Search for the cell housing the specified text and yield its (X, Y) center coordinate. 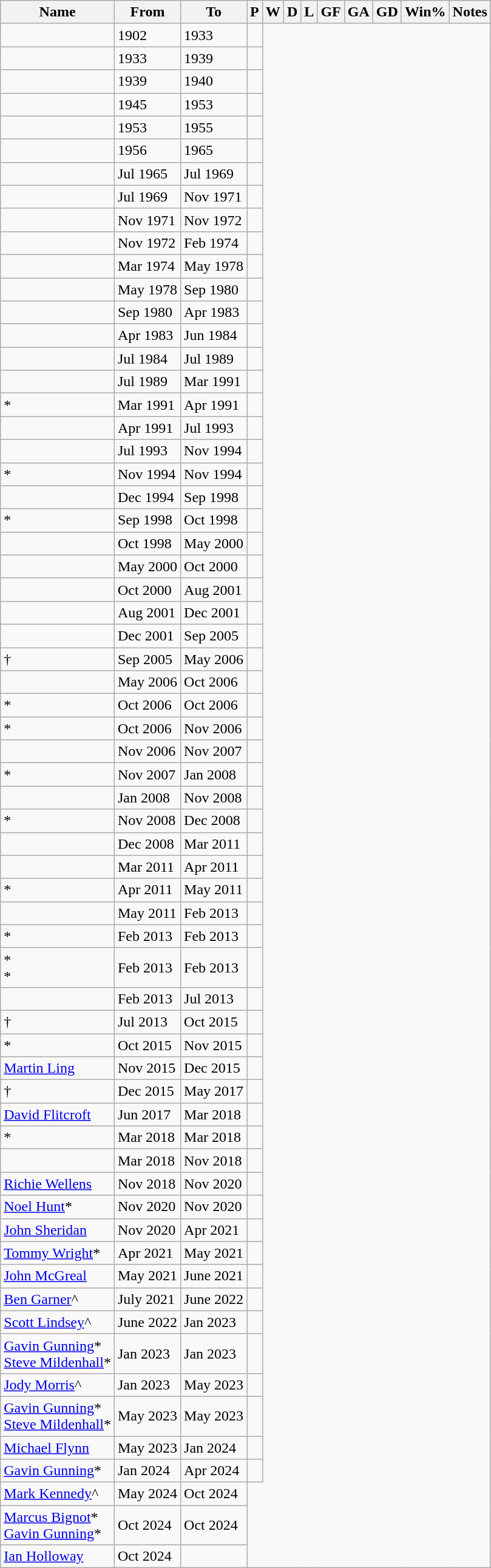
P (255, 12)
Michael Flynn (58, 1448)
Feb 1974 (214, 243)
L (310, 12)
Mar 1974 (147, 266)
July 2021 (147, 1299)
Marcus Bignot* Gavin Gunning* (58, 1525)
Ben Garner^ (58, 1299)
Win% (425, 12)
Noel Hunt* (58, 1207)
To (214, 12)
Jul 1965 (147, 174)
David Flitcroft (58, 1115)
* * (58, 968)
1965 (214, 151)
1945 (147, 104)
May 2017 (214, 1091)
Jul 1984 (147, 359)
Dec 1994 (147, 497)
GA (358, 12)
Martin Ling (58, 1068)
Notes (470, 12)
Mark Kennedy^ (58, 1494)
D (292, 12)
John McGreal (58, 1276)
Tommy Wright* (58, 1253)
1956 (147, 151)
Richie Wellens (58, 1184)
Apr 2024 (214, 1471)
Jody Morris^ (58, 1385)
May 2024 (147, 1494)
W (273, 12)
Scott Lindsey^ (58, 1322)
June 2021 (214, 1276)
Ian Holloway (58, 1556)
Name (58, 12)
1940 (214, 81)
Jun 2017 (147, 1115)
From (147, 12)
Jun 1984 (214, 336)
GD (387, 12)
John Sheridan (58, 1230)
1955 (214, 127)
GF (331, 12)
Gavin Gunning* (58, 1471)
1902 (147, 35)
